Search for the cell housing the specified text and yield its (x, y) center coordinate. 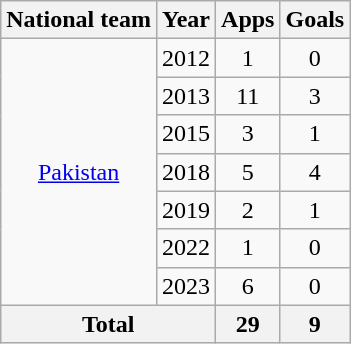
Pakistan (79, 172)
4 (315, 172)
11 (248, 96)
Year (186, 20)
2015 (186, 134)
5 (248, 172)
Total (108, 324)
2023 (186, 286)
Goals (315, 20)
2012 (186, 58)
2022 (186, 248)
National team (79, 20)
2019 (186, 210)
6 (248, 286)
9 (315, 324)
Apps (248, 20)
2018 (186, 172)
2013 (186, 96)
29 (248, 324)
2 (248, 210)
